Capture the cell that displays the provided text and extract its (x, y) central coordinate. 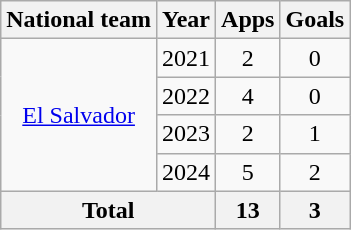
El Salvador (79, 115)
3 (315, 210)
Total (108, 210)
Apps (248, 20)
2024 (186, 172)
Year (186, 20)
Goals (315, 20)
4 (248, 96)
National team (79, 20)
13 (248, 210)
2021 (186, 58)
1 (315, 134)
5 (248, 172)
2023 (186, 134)
2022 (186, 96)
